Extract the [x, y] coordinate from the center of the cell holding the provided text.  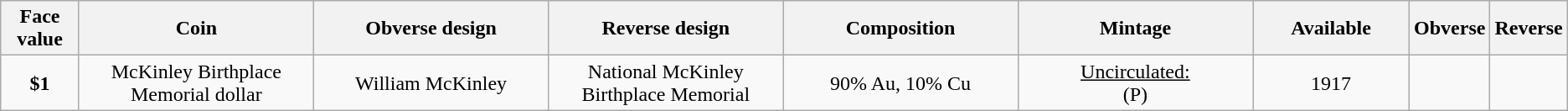
$1 [40, 82]
Reverse [1529, 29]
McKinley Birthplace Memorial dollar [196, 82]
Obverse design [431, 29]
1917 [1332, 82]
Available [1332, 29]
Coin [196, 29]
Obverse [1450, 29]
William McKinley [431, 82]
Mintage [1135, 29]
Face value [40, 29]
Uncirculated: (P) [1135, 82]
90% Au, 10% Cu [900, 82]
Reverse design [666, 29]
Composition [900, 29]
National McKinley Birthplace Memorial [666, 82]
